Extract the (X, Y) coordinate from the center of the cell holding the provided text.  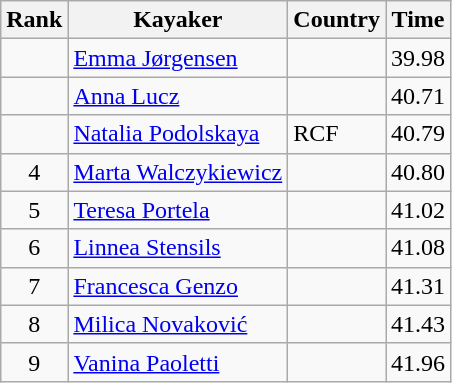
41.08 (418, 248)
Natalia Podolskaya (178, 134)
Linnea Stensils (178, 248)
Marta Walczykiewicz (178, 172)
40.80 (418, 172)
8 (34, 324)
Emma Jørgensen (178, 58)
RCF (337, 134)
41.96 (418, 362)
Time (418, 20)
Milica Novaković (178, 324)
41.02 (418, 210)
40.71 (418, 96)
9 (34, 362)
6 (34, 248)
Kayaker (178, 20)
Rank (34, 20)
5 (34, 210)
7 (34, 286)
Francesca Genzo (178, 286)
Anna Lucz (178, 96)
41.31 (418, 286)
Country (337, 20)
41.43 (418, 324)
Vanina Paoletti (178, 362)
39.98 (418, 58)
4 (34, 172)
Teresa Portela (178, 210)
40.79 (418, 134)
